Locate the cell with the specified text and output its (x, y) center coordinate. 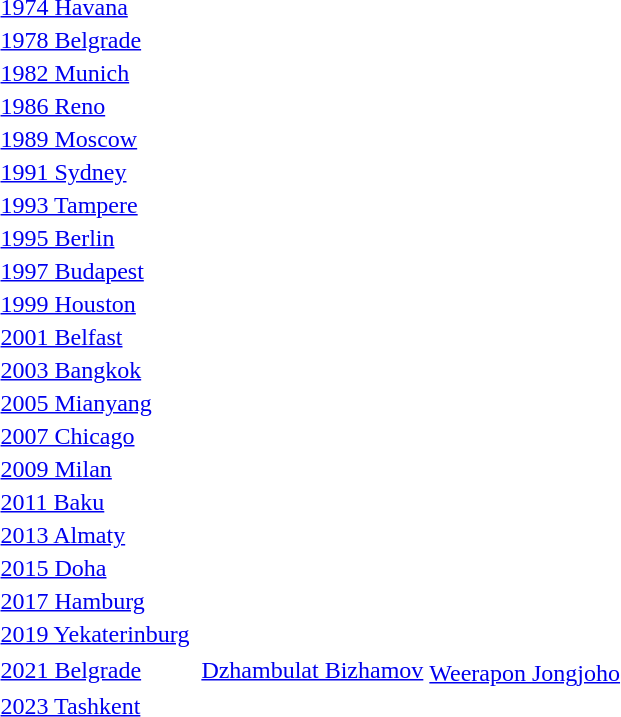
Dzhambulat Bizhamov (312, 670)
